Find where the given text appears and provide that cell's center as [X, Y] coordinate. 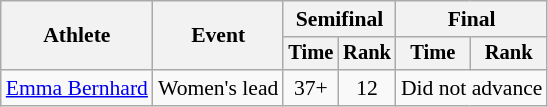
Emma Bernhard [77, 88]
Semifinal [339, 19]
12 [367, 88]
Final [472, 19]
37+ [310, 88]
Did not advance [472, 88]
Event [218, 36]
Women's lead [218, 88]
Athlete [77, 36]
